Scan for the cell matching the given text and deliver its [X, Y] coordinate at center. 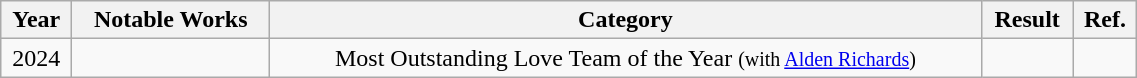
Notable Works [171, 20]
Year [36, 20]
Ref. [1105, 20]
Most Outstanding Love Team of the Year (with Alden Richards) [626, 58]
2024 [36, 58]
Category [626, 20]
Result [1027, 20]
